Find where the given text appears and provide that cell's center as (X, Y) coordinate. 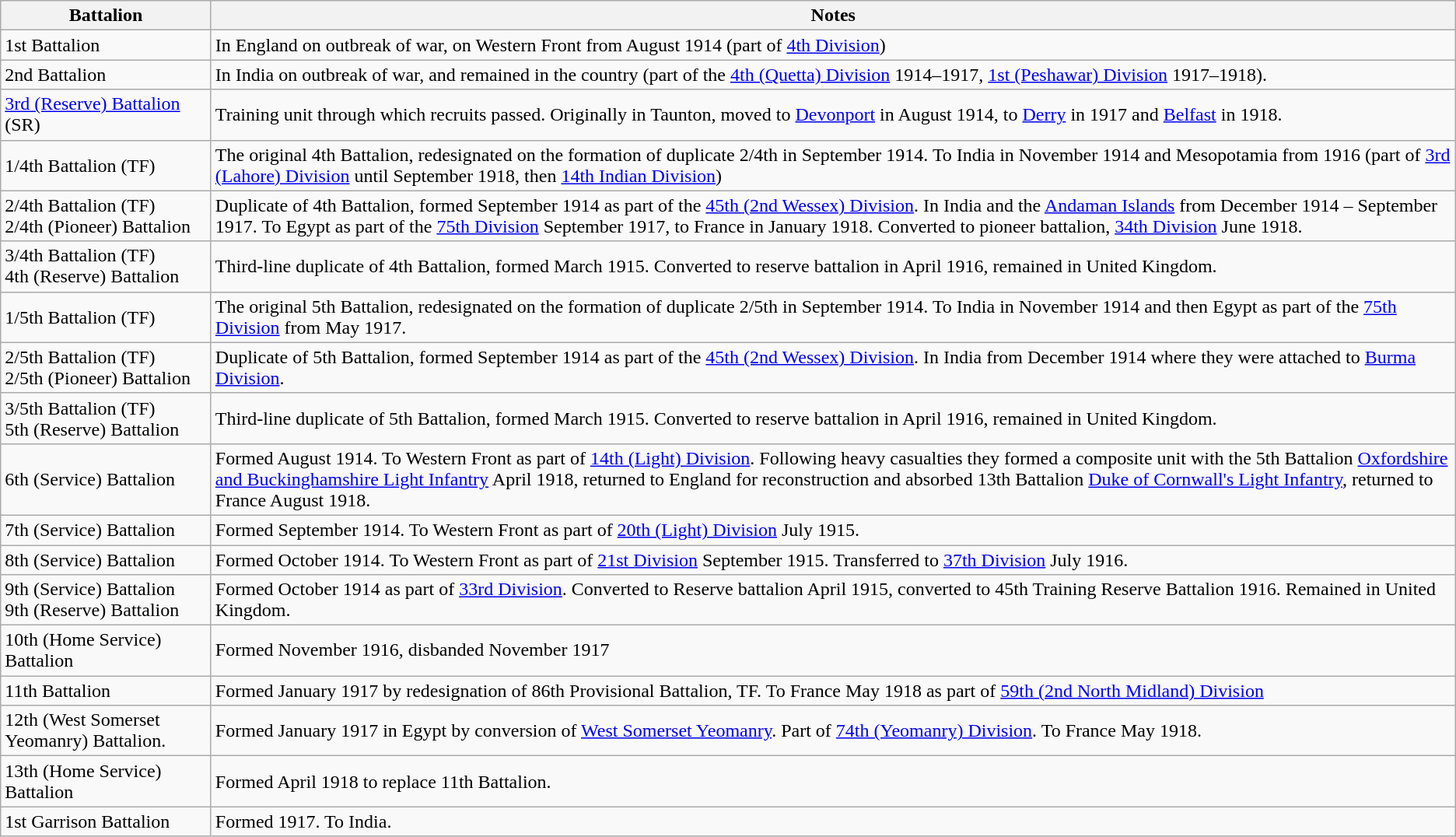
11th Battalion (106, 691)
Formed October 1914. To Western Front as part of 21st Division September 1915. Transferred to 37th Division July 1916. (833, 559)
1st Battalion (106, 45)
Formed 1917. To India. (833, 821)
Battalion (106, 16)
3/5th Battalion (TF)5th (Reserve) Battalion (106, 418)
3/4th Battalion (TF)4th (Reserve) Battalion (106, 266)
13th (Home Service) Battalion (106, 781)
1/5th Battalion (TF) (106, 317)
10th (Home Service) Battalion (106, 650)
8th (Service) Battalion (106, 559)
In India on outbreak of war, and remained in the country (part of the 4th (Quetta) Division 1914–1917, 1st (Peshawar) Division 1917–1918). (833, 75)
Formed January 1917 by redesignation of 86th Provisional Battalion, TF. To France May 1918 as part of 59th (2nd North Midland) Division (833, 691)
Formed January 1917 in Egypt by conversion of West Somerset Yeomanry. Part of 74th (Yeomanry) Division. To France May 1918. (833, 731)
Formed November 1916, disbanded November 1917 (833, 650)
3rd (Reserve) Battalion (SR) (106, 115)
1st Garrison Battalion (106, 821)
In England on outbreak of war, on Western Front from August 1914 (part of 4th Division) (833, 45)
Formed September 1914. To Western Front as part of 20th (Light) Division July 1915. (833, 530)
2/4th Battalion (TF)2/4th (Pioneer) Battalion (106, 216)
Formed April 1918 to replace 11th Battalion. (833, 781)
Notes (833, 16)
12th (West Somerset Yeomanry) Battalion. (106, 731)
6th (Service) Battalion (106, 479)
2nd Battalion (106, 75)
9th (Service) Battalion9th (Reserve) Battalion (106, 601)
Training unit through which recruits passed. Originally in Taunton, moved to Devonport in August 1914, to Derry in 1917 and Belfast in 1918. (833, 115)
Third-line duplicate of 5th Battalion, formed March 1915. Converted to reserve battalion in April 1916, remained in United Kingdom. (833, 418)
1/4th Battalion (TF) (106, 165)
Third-line duplicate of 4th Battalion, formed March 1915. Converted to reserve battalion in April 1916, remained in United Kingdom. (833, 266)
2/5th Battalion (TF)2/5th (Pioneer) Battalion (106, 367)
7th (Service) Battalion (106, 530)
